Output the [x, y] coordinate of the center of the cell containing the given text.  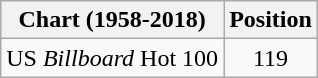
US Billboard Hot 100 [112, 58]
119 [271, 58]
Position [271, 20]
Chart (1958-2018) [112, 20]
